Return [X, Y] of the center of cell containing provided text 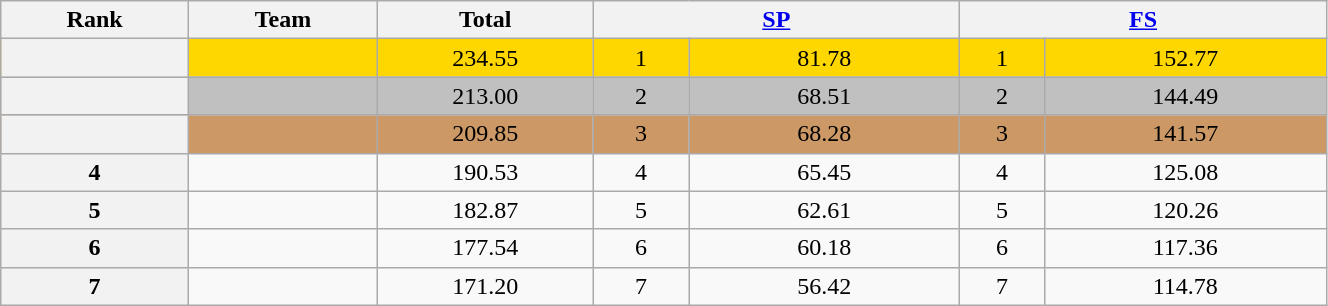
141.57 [1185, 134]
65.45 [824, 172]
209.85 [485, 134]
Total [485, 20]
FS [1144, 20]
60.18 [824, 248]
62.61 [824, 210]
SP [776, 20]
177.54 [485, 248]
182.87 [485, 210]
213.00 [485, 96]
114.78 [1185, 286]
152.77 [1185, 58]
117.36 [1185, 248]
Team [282, 20]
Rank [95, 20]
68.51 [824, 96]
234.55 [485, 58]
125.08 [1185, 172]
120.26 [1185, 210]
68.28 [824, 134]
190.53 [485, 172]
171.20 [485, 286]
144.49 [1185, 96]
81.78 [824, 58]
56.42 [824, 286]
